From the cell containing the given text, extract its center point as (X, Y) coordinate. 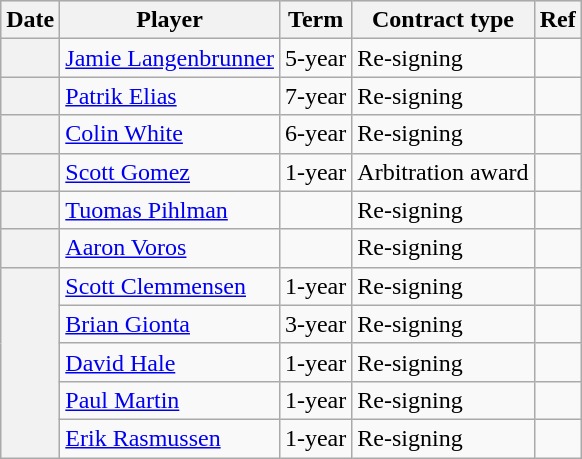
Tuomas Pihlman (170, 210)
Player (170, 20)
David Hale (170, 362)
Arbitration award (443, 172)
5-year (315, 58)
Erik Rasmussen (170, 438)
Ref (558, 20)
Aaron Voros (170, 248)
Scott Clemmensen (170, 286)
Brian Gionta (170, 324)
Patrik Elias (170, 96)
3-year (315, 324)
Contract type (443, 20)
Date (30, 20)
Scott Gomez (170, 172)
Jamie Langenbrunner (170, 58)
Term (315, 20)
Paul Martin (170, 400)
7-year (315, 96)
Colin White (170, 134)
6-year (315, 134)
